Detect which cell encompasses the target text, then output its (x, y) center coordinate. 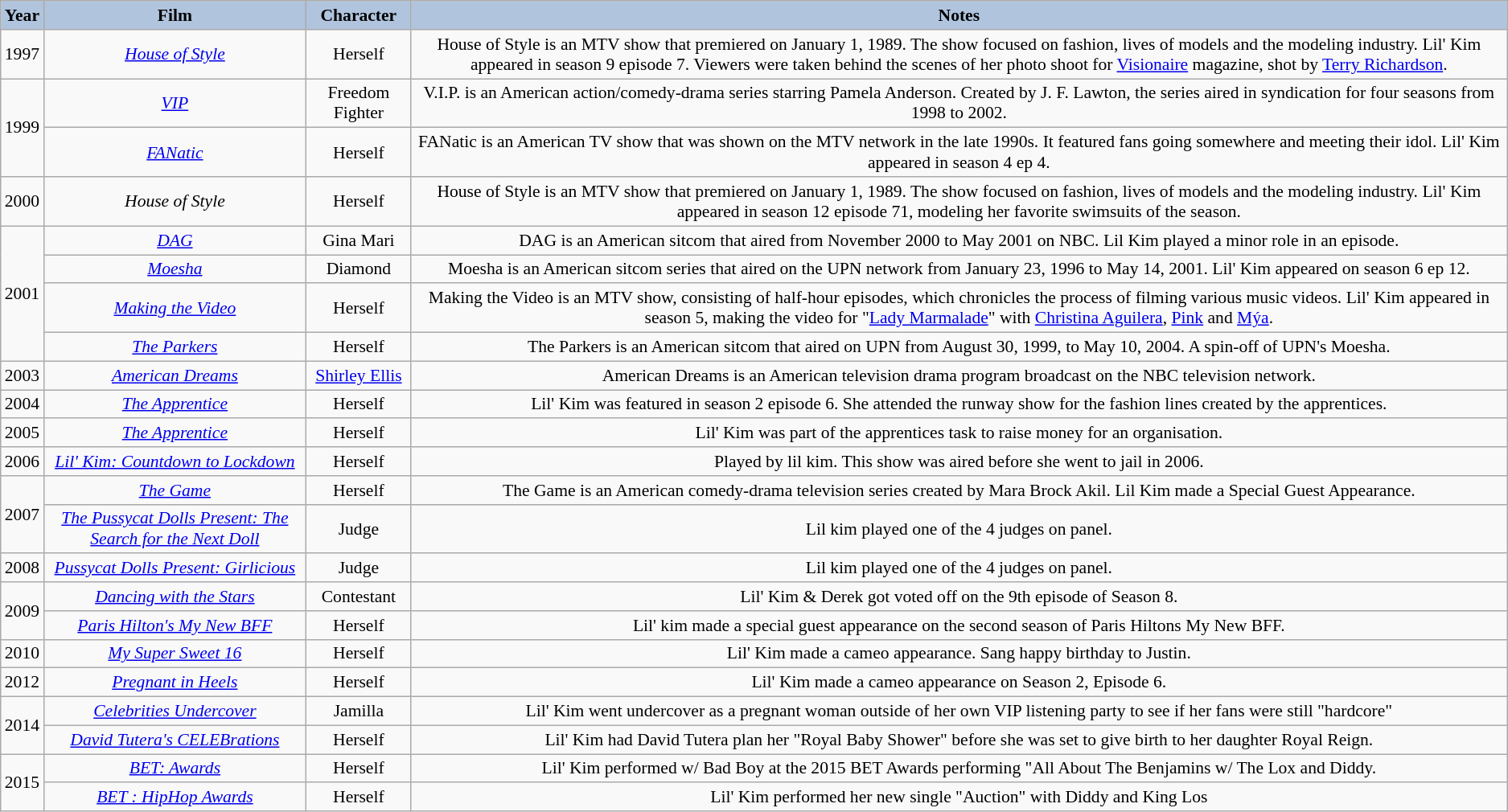
Lil' Kim made a cameo appearance on Season 2, Episode 6. (959, 683)
The Game is an American comedy-drama television series created by Mara Brock Akil. Lil Kim made a Special Guest Appearance. (959, 490)
DAG (175, 240)
2004 (23, 404)
2001 (23, 293)
Jamilla (359, 712)
2007 (23, 515)
DAG is an American sitcom that aired from November 2000 to May 2001 on NBC. Lil Kim played a minor role in an episode. (959, 240)
Moesha (175, 269)
Shirley Ellis (359, 375)
2015 (23, 783)
Film (175, 15)
Lil' Kim: Countdown to Lockdown (175, 461)
2009 (23, 611)
Lil' Kim made a cameo appearance. Sang happy birthday to Justin. (959, 654)
The Parkers (175, 347)
Lil' Kim was featured in season 2 episode 6. She attended the runway show for the fashion lines created by the apprentices. (959, 404)
Diamond (359, 269)
The Parkers is an American sitcom that aired on UPN from August 30, 1999, to May 10, 2004. A spin-off of UPN's Moesha. (959, 347)
2012 (23, 683)
Pussycat Dolls Present: Girlicious (175, 568)
2003 (23, 375)
American Dreams is an American television drama program broadcast on the NBC television network. (959, 375)
Character (359, 15)
The Pussycat Dolls Present: The Search for the Next Doll (175, 529)
2010 (23, 654)
Making the Video (175, 309)
BET: Awards (175, 769)
2008 (23, 568)
1999 (23, 128)
Dancing with the Stars (175, 597)
Contestant (359, 597)
BET : HipHop Awards (175, 798)
Lil' Kim performed w/ Bad Boy at the 2015 BET Awards performing "All About The Benjamins w/ The Lox and Diddy. (959, 769)
Lil' Kim was part of the apprentices task to raise money for an organisation. (959, 433)
Played by lil kim. This show was aired before she went to jail in 2006. (959, 461)
Lil' Kim went undercover as a pregnant woman outside of her own VIP listening party to see if her fans were still "hardcore" (959, 712)
VIP (175, 103)
Pregnant in Heels (175, 683)
Lil' Kim had David Tutera plan her "Royal Baby Shower" before she was set to give birth to her daughter Royal Reign. (959, 740)
2014 (23, 725)
Lil' Kim performed her new single "Auction" with Diddy and King Los (959, 798)
2006 (23, 461)
Gina Mari (359, 240)
Lil' kim made a special guest appearance on the second season of Paris Hiltons My New BFF. (959, 625)
Year (23, 15)
The Game (175, 490)
FANatic (175, 153)
Lil' Kim & Derek got voted off on the 9th episode of Season 8. (959, 597)
My Super Sweet 16 (175, 654)
Notes (959, 15)
American Dreams (175, 375)
Moesha is an American sitcom series that aired on the UPN network from January 23, 1996 to May 14, 2001. Lil' Kim appeared on season 6 ep 12. (959, 269)
Freedom Fighter (359, 103)
2000 (23, 201)
Celebrities Undercover (175, 712)
2005 (23, 433)
Paris Hilton's My New BFF (175, 625)
David Tutera's CELEBrations (175, 740)
1997 (23, 55)
